Output the [X, Y] coordinate of the center of the cell containing the given text.  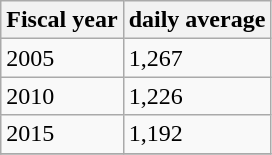
2010 [62, 96]
1,267 [197, 58]
2015 [62, 134]
1,192 [197, 134]
1,226 [197, 96]
2005 [62, 58]
Fiscal year [62, 20]
daily average [197, 20]
